Search for the cell housing the specified text and yield its [x, y] center coordinate. 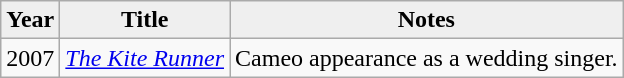
2007 [30, 58]
Notes [427, 20]
Cameo appearance as a wedding singer. [427, 58]
Title [145, 20]
The Kite Runner [145, 58]
Year [30, 20]
